Scan for the cell matching the given text and deliver its [x, y] coordinate at center. 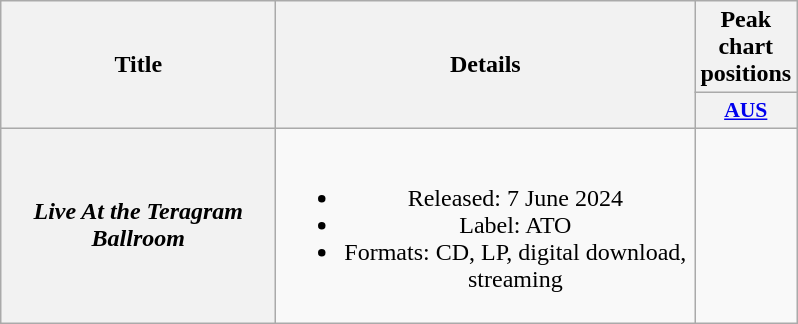
Peak chart positions [746, 47]
Title [138, 65]
Live At the Teragram Ballroom [138, 225]
Details [486, 65]
Released: 7 June 2024Label: ATOFormats: CD, LP, digital download, streaming [486, 225]
AUS [746, 111]
